Detect which cell encompasses the target text, then output its [x, y] center coordinate. 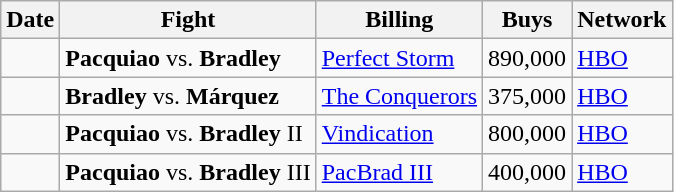
375,000 [528, 96]
Billing [399, 20]
The Conquerors [399, 96]
890,000 [528, 58]
400,000 [528, 172]
Network [622, 20]
800,000 [528, 134]
Buys [528, 20]
Pacquiao vs. Bradley II [188, 134]
Vindication [399, 134]
Fight [188, 20]
PacBrad III [399, 172]
Pacquiao vs. Bradley [188, 58]
Bradley vs. Márquez [188, 96]
Pacquiao vs. Bradley III [188, 172]
Date [30, 20]
Perfect Storm [399, 58]
